Identify which cell holds the provided text, then report its (x, y) central coordinate. 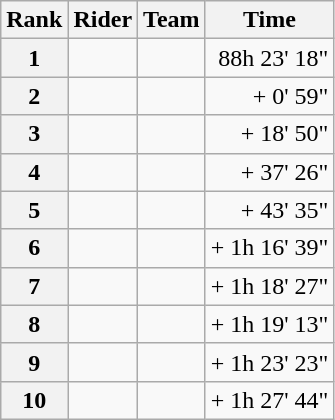
+ 1h 19' 13" (270, 324)
+ 1h 18' 27" (270, 286)
Rider (103, 20)
Rank (34, 20)
+ 1h 27' 44" (270, 400)
2 (34, 96)
+ 1h 16' 39" (270, 248)
+ 0' 59" (270, 96)
10 (34, 400)
+ 43' 35" (270, 210)
9 (34, 362)
8 (34, 324)
5 (34, 210)
Time (270, 20)
1 (34, 58)
+ 1h 23' 23" (270, 362)
88h 23' 18" (270, 58)
+ 37' 26" (270, 172)
3 (34, 134)
6 (34, 248)
+ 18' 50" (270, 134)
7 (34, 286)
Team (172, 20)
4 (34, 172)
